Find where the given text appears and provide that cell's center as [x, y] coordinate. 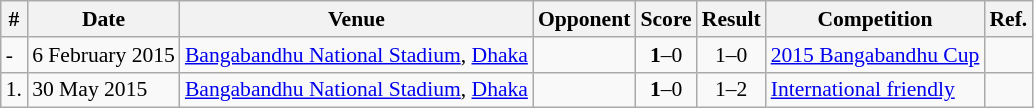
6 February 2015 [104, 55]
Date [104, 19]
Ref. [1008, 19]
- [14, 55]
Venue [356, 19]
Opponent [584, 19]
# [14, 19]
2015 Bangabandhu Cup [876, 55]
1. [14, 90]
Result [732, 19]
Competition [876, 19]
Score [666, 19]
30 May 2015 [104, 90]
1–2 [732, 90]
International friendly [876, 90]
